Find where the given text appears and provide that cell's center as (x, y) coordinate. 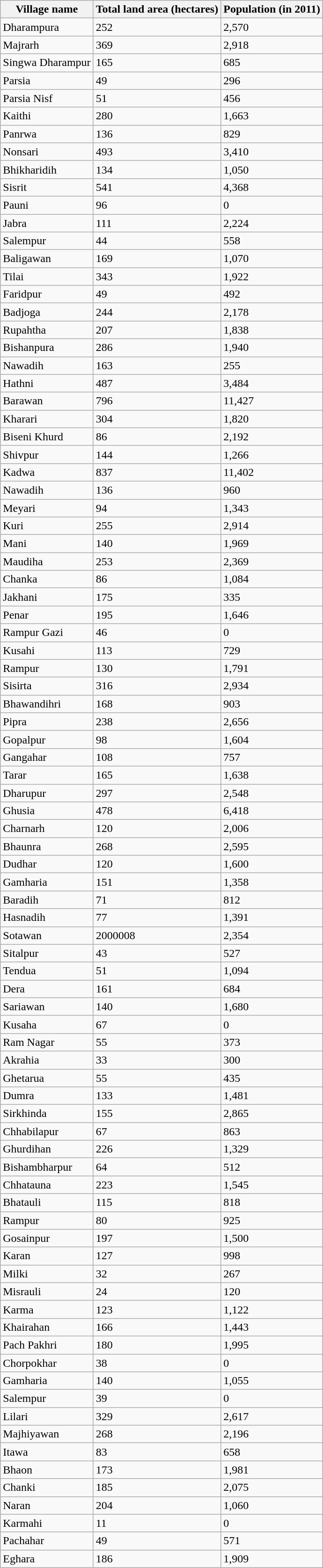
Bishambharpur (47, 1167)
175 (157, 597)
280 (157, 116)
166 (157, 1327)
Parsia (47, 80)
Majrarh (47, 45)
155 (157, 1114)
Milki (47, 1274)
Dharupur (47, 793)
Kusaha (47, 1024)
2,914 (272, 526)
456 (272, 98)
113 (157, 650)
Akrahia (47, 1060)
Bishanpura (47, 348)
Pach Pakhri (47, 1345)
Kusahi (47, 650)
Pipra (47, 722)
Mani (47, 544)
2,570 (272, 27)
Ghurdihan (47, 1149)
1,329 (272, 1149)
173 (157, 1470)
487 (157, 383)
2,178 (272, 312)
1,820 (272, 419)
492 (272, 294)
Itawa (47, 1452)
Population (in 2011) (272, 9)
Rupahtha (47, 330)
493 (157, 152)
304 (157, 419)
Tendua (47, 971)
2,354 (272, 935)
558 (272, 241)
2,369 (272, 562)
1,391 (272, 918)
478 (157, 811)
77 (157, 918)
541 (157, 187)
335 (272, 597)
195 (157, 615)
1,680 (272, 1006)
204 (157, 1505)
1,922 (272, 277)
252 (157, 27)
207 (157, 330)
1,060 (272, 1505)
373 (272, 1042)
863 (272, 1131)
343 (157, 277)
32 (157, 1274)
2,006 (272, 829)
197 (157, 1238)
Kharari (47, 419)
11 (157, 1523)
253 (157, 562)
Dumra (47, 1096)
2,656 (272, 722)
127 (157, 1256)
1,638 (272, 775)
837 (157, 472)
11,427 (272, 401)
818 (272, 1203)
2,918 (272, 45)
111 (157, 223)
38 (157, 1363)
757 (272, 757)
286 (157, 348)
297 (157, 793)
Sitalpur (47, 953)
Baradih (47, 900)
1,646 (272, 615)
Chanki (47, 1488)
1,604 (272, 739)
Kadwa (47, 472)
1,343 (272, 508)
2000008 (157, 935)
1,600 (272, 864)
Misrauli (47, 1291)
Maudiha (47, 562)
903 (272, 704)
1,663 (272, 116)
Naran (47, 1505)
Ghusia (47, 811)
1,481 (272, 1096)
Nonsari (47, 152)
Biseni Khurd (47, 437)
2,548 (272, 793)
1,094 (272, 971)
Bhikharidih (47, 169)
244 (157, 312)
Dharampura (47, 27)
2,075 (272, 1488)
Sirkhinda (47, 1114)
Gosainpur (47, 1238)
369 (157, 45)
Bhaon (47, 1470)
1,909 (272, 1559)
2,192 (272, 437)
3,484 (272, 383)
512 (272, 1167)
Rampur Gazi (47, 633)
527 (272, 953)
115 (157, 1203)
168 (157, 704)
Pauni (47, 205)
186 (157, 1559)
2,224 (272, 223)
223 (157, 1185)
729 (272, 650)
Singwa Dharampur (47, 63)
Karma (47, 1309)
685 (272, 63)
238 (157, 722)
Shivpur (47, 454)
Kaithi (47, 116)
39 (157, 1399)
571 (272, 1541)
46 (157, 633)
267 (272, 1274)
3,410 (272, 152)
Chhatauna (47, 1185)
1,443 (272, 1327)
6,418 (272, 811)
1,050 (272, 169)
Khairahan (47, 1327)
43 (157, 953)
80 (157, 1220)
Gangahar (47, 757)
144 (157, 454)
Chanka (47, 579)
1,995 (272, 1345)
796 (157, 401)
435 (272, 1078)
1,122 (272, 1309)
Badjoga (47, 312)
Gopalpur (47, 739)
1,838 (272, 330)
4,368 (272, 187)
2,934 (272, 686)
Village name (47, 9)
Panrwa (47, 134)
1,940 (272, 348)
Ghetarua (47, 1078)
Lilari (47, 1416)
Bhawandihri (47, 704)
Pachahar (47, 1541)
11,402 (272, 472)
Karmahi (47, 1523)
2,865 (272, 1114)
Bhatauli (47, 1203)
Chhabilapur (47, 1131)
Parsia Nisf (47, 98)
Ram Nagar (47, 1042)
133 (157, 1096)
83 (157, 1452)
Chorpokhar (47, 1363)
108 (157, 757)
94 (157, 508)
123 (157, 1309)
Jabra (47, 223)
812 (272, 900)
1,981 (272, 1470)
226 (157, 1149)
169 (157, 259)
1,070 (272, 259)
684 (272, 989)
Sotawan (47, 935)
Meyari (47, 508)
300 (272, 1060)
925 (272, 1220)
151 (157, 882)
1,500 (272, 1238)
98 (157, 739)
1,084 (272, 579)
Total land area (hectares) (157, 9)
Jakhani (47, 597)
71 (157, 900)
185 (157, 1488)
44 (157, 241)
316 (157, 686)
658 (272, 1452)
Eghara (47, 1559)
Sariawan (47, 1006)
998 (272, 1256)
329 (157, 1416)
Majhiyawan (47, 1434)
Barawan (47, 401)
2,617 (272, 1416)
180 (157, 1345)
1,055 (272, 1381)
2,595 (272, 846)
24 (157, 1291)
1,266 (272, 454)
161 (157, 989)
134 (157, 169)
Charnarh (47, 829)
Sisirta (47, 686)
Sisrit (47, 187)
33 (157, 1060)
Faridpur (47, 294)
Baligawan (47, 259)
2,196 (272, 1434)
163 (157, 365)
Penar (47, 615)
1,545 (272, 1185)
Bhaunra (47, 846)
Tarar (47, 775)
1,358 (272, 882)
1,969 (272, 544)
Dudhar (47, 864)
829 (272, 134)
1,791 (272, 668)
130 (157, 668)
Dera (47, 989)
296 (272, 80)
Karan (47, 1256)
960 (272, 490)
Tilai (47, 277)
96 (157, 205)
Hasnadih (47, 918)
64 (157, 1167)
Kuri (47, 526)
Hathni (47, 383)
